For the text-containing cell, return its midpoint in [X, Y] coordinate format. 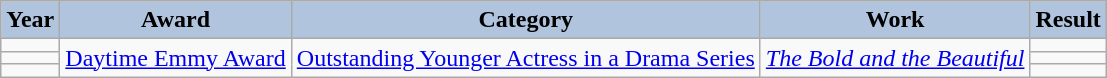
Daytime Emmy Award [176, 58]
Work [895, 20]
Outstanding Younger Actress in a Drama Series [526, 58]
Year [30, 20]
Result [1068, 20]
Category [526, 20]
Award [176, 20]
The Bold and the Beautiful [895, 58]
